Capture the cell that displays the provided text and extract its (X, Y) central coordinate. 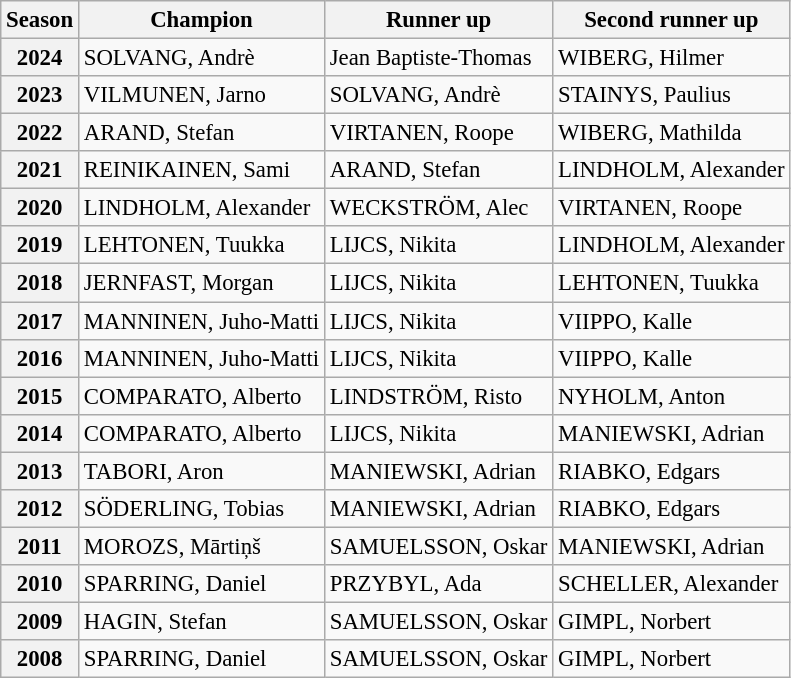
SÖDERLING, Tobias (201, 509)
TABORI, Aron (201, 471)
2008 (40, 659)
JERNFAST, Morgan (201, 283)
Season (40, 20)
2011 (40, 546)
2024 (40, 58)
HAGIN, Stefan (201, 621)
2009 (40, 621)
Champion (201, 20)
2020 (40, 208)
2014 (40, 433)
WIBERG, Mathilda (672, 133)
WIBERG, Hilmer (672, 58)
2021 (40, 170)
VILMUNEN, Jarno (201, 95)
2015 (40, 396)
MOROZS, Mārtiņš (201, 546)
SCHELLER, Alexander (672, 584)
Runner up (438, 20)
PRZYBYL, Ada (438, 584)
2017 (40, 321)
NYHOLM, Anton (672, 396)
2012 (40, 509)
2019 (40, 245)
WECKSTRÖM, Alec (438, 208)
REINIKAINEN, Sami (201, 170)
2016 (40, 358)
2013 (40, 471)
2023 (40, 95)
STAINYS, Paulius (672, 95)
2018 (40, 283)
2022 (40, 133)
Second runner up (672, 20)
2010 (40, 584)
LINDSTRÖM, Risto (438, 396)
Jean Baptiste-Thomas (438, 58)
